For the text-containing cell, return its midpoint in (X, Y) coordinate format. 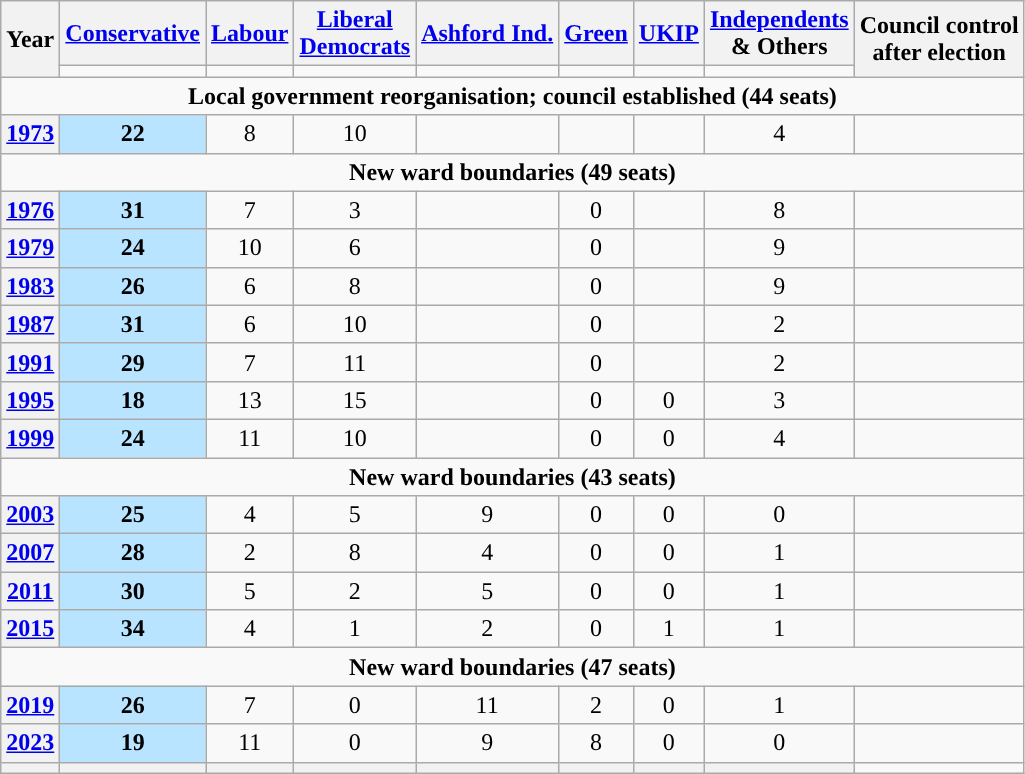
1973 (30, 134)
1983 (30, 286)
2011 (30, 591)
Labour (250, 34)
15 (355, 400)
1995 (30, 400)
30 (133, 591)
19 (133, 743)
Liberal Democrats (355, 34)
Green (596, 34)
18 (133, 400)
29 (133, 362)
Local government reorganisation; council established (44 seats) (512, 96)
1979 (30, 248)
2003 (30, 515)
1991 (30, 362)
UKIP (668, 34)
13 (250, 400)
New ward boundaries (43 seats) (512, 477)
Conservative (133, 34)
28 (133, 553)
1987 (30, 324)
2019 (30, 705)
2023 (30, 743)
1999 (30, 438)
New ward boundaries (49 seats) (512, 172)
Ashford Ind. (488, 34)
1976 (30, 210)
Council controlafter election (939, 39)
New ward boundaries (47 seats) (512, 667)
Year (30, 39)
Independents& Others (779, 34)
22 (133, 134)
25 (133, 515)
2007 (30, 553)
34 (133, 629)
2015 (30, 629)
